For the text-containing cell, return its midpoint in (x, y) coordinate format. 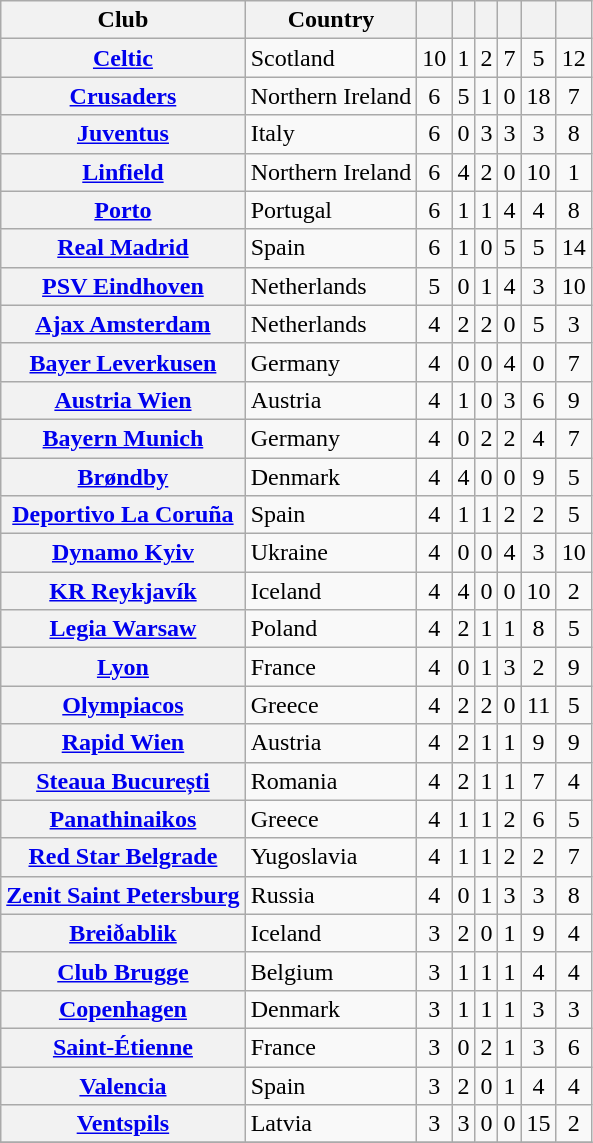
Latvia (331, 1124)
Club Brugge (123, 971)
Valencia (123, 1085)
Yugoslavia (331, 857)
Rapid Wien (123, 743)
Poland (331, 629)
Bayer Leverkusen (123, 362)
Crusaders (123, 96)
Austria Wien (123, 400)
Romania (331, 781)
Celtic (123, 58)
KR Reykjavík (123, 591)
Porto (123, 210)
Saint-Étienne (123, 1047)
14 (574, 248)
Copenhagen (123, 1009)
Ukraine (331, 553)
Scotland (331, 58)
Legia Warsaw (123, 629)
Bayern Munich (123, 438)
Ajax Amsterdam (123, 324)
PSV Eindhoven (123, 286)
Breiðablik (123, 933)
Zenit Saint Petersburg (123, 895)
15 (538, 1124)
Russia (331, 895)
Juventus (123, 134)
Belgium (331, 971)
11 (538, 705)
Steaua București (123, 781)
Club (123, 20)
Panathinaikos (123, 819)
Real Madrid (123, 248)
Lyon (123, 667)
Dynamo Kyiv (123, 553)
18 (538, 96)
Portugal (331, 210)
Brøndby (123, 477)
Olympiacos (123, 705)
Red Star Belgrade (123, 857)
Country (331, 20)
Deportivo La Coruña (123, 515)
Ventspils (123, 1124)
Linfield (123, 172)
12 (574, 58)
Italy (331, 134)
